Determine the [x, y] coordinate at the center of the cell enclosing the given text.  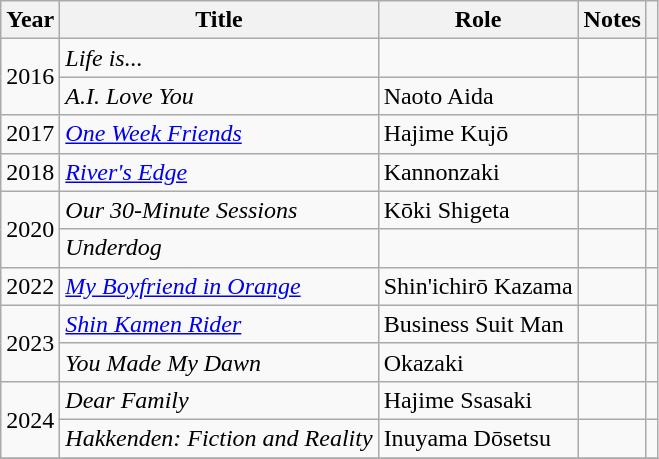
Hakkenden: Fiction and Reality [219, 438]
2017 [30, 134]
Life is... [219, 58]
Shin Kamen Rider [219, 324]
Business Suit Man [478, 324]
A.I. Love You [219, 96]
My Boyfriend in Orange [219, 286]
Hajime Kujō [478, 134]
Notes [612, 20]
Title [219, 20]
2023 [30, 343]
Kannonzaki [478, 172]
Inuyama Dōsetsu [478, 438]
One Week Friends [219, 134]
Underdog [219, 248]
River's Edge [219, 172]
You Made My Dawn [219, 362]
Naoto Aida [478, 96]
2024 [30, 419]
Dear Family [219, 400]
Role [478, 20]
2020 [30, 229]
2022 [30, 286]
Okazaki [478, 362]
Shin'ichirō Kazama [478, 286]
Kōki Shigeta [478, 210]
2016 [30, 77]
2018 [30, 172]
Our 30-Minute Sessions [219, 210]
Year [30, 20]
Hajime Ssasaki [478, 400]
